Detect which cell encompasses the target text, then output its (x, y) center coordinate. 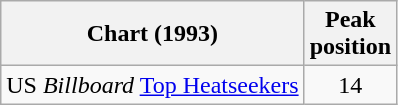
Chart (1993) (152, 34)
Peakposition (350, 34)
US Billboard Top Heatseekers (152, 85)
14 (350, 85)
